Find where the given text appears and provide that cell's center as [X, Y] coordinate. 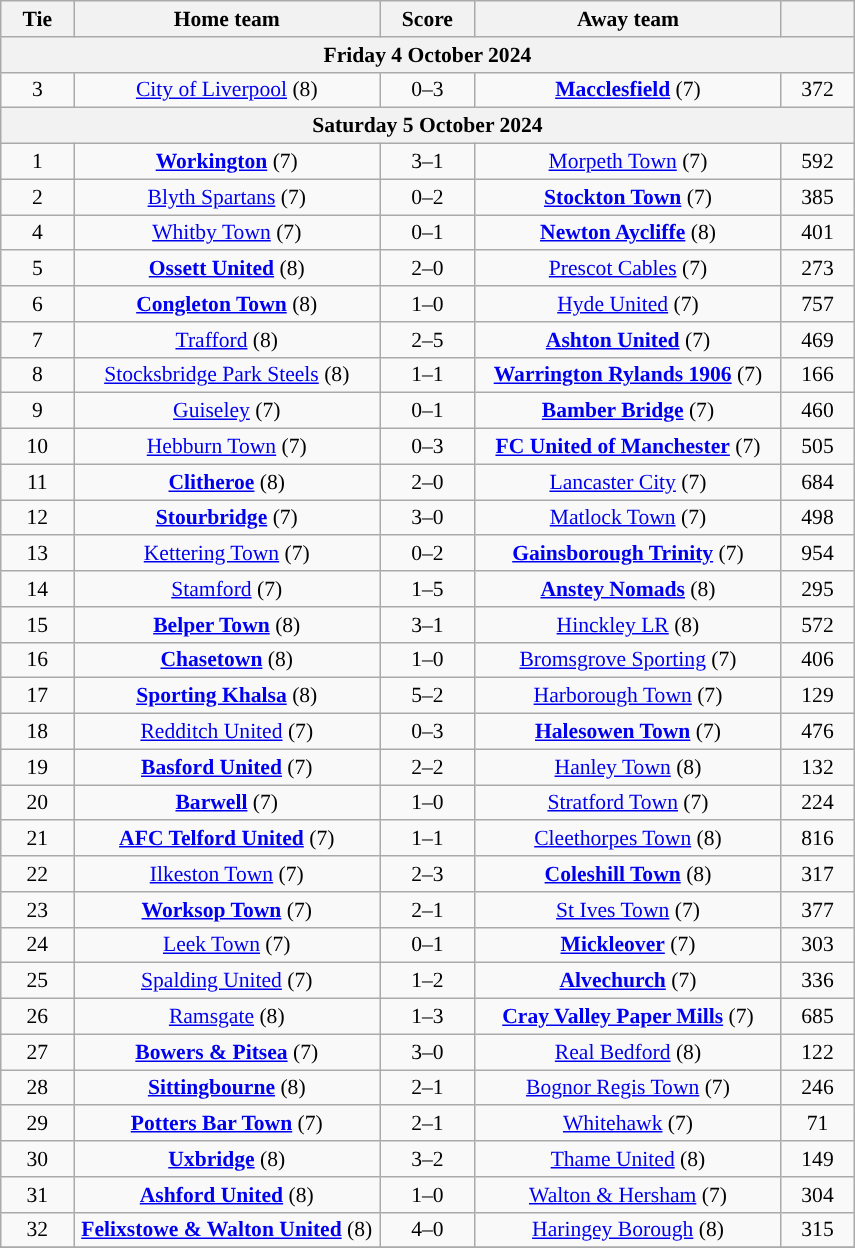
Ossett United (8) [227, 269]
7 [38, 340]
385 [818, 197]
12 [38, 518]
City of Liverpool (8) [227, 90]
757 [818, 304]
11 [38, 482]
Bamber Bridge (7) [628, 411]
303 [818, 945]
20 [38, 803]
317 [818, 874]
Lancaster City (7) [628, 482]
Bowers & Pitsea (7) [227, 1052]
Stratford Town (7) [628, 803]
Morpeth Town (7) [628, 162]
3–2 [428, 1159]
17 [38, 696]
1–5 [428, 589]
19 [38, 767]
Bognor Regis Town (7) [628, 1088]
4 [38, 233]
Potters Bar Town (7) [227, 1124]
246 [818, 1088]
71 [818, 1124]
29 [38, 1124]
Trafford (8) [227, 340]
122 [818, 1052]
5 [38, 269]
Cleethorpes Town (8) [628, 839]
Macclesfield (7) [628, 90]
Harborough Town (7) [628, 696]
132 [818, 767]
Away team [628, 19]
Sporting Khalsa (8) [227, 696]
Friday 4 October 2024 [428, 55]
2–3 [428, 874]
Ilkeston Town (7) [227, 874]
28 [38, 1088]
Hanley Town (8) [628, 767]
Whitby Town (7) [227, 233]
295 [818, 589]
32 [38, 1230]
Newton Aycliffe (8) [628, 233]
Alvechurch (7) [628, 981]
Hyde United (7) [628, 304]
Uxbridge (8) [227, 1159]
Barwell (7) [227, 803]
Hinckley LR (8) [628, 625]
Redditch United (7) [227, 732]
Mickleover (7) [628, 945]
27 [38, 1052]
129 [818, 696]
401 [818, 233]
9 [38, 411]
273 [818, 269]
684 [818, 482]
Stourbridge (7) [227, 518]
Stamford (7) [227, 589]
10 [38, 447]
5–2 [428, 696]
FC United of Manchester (7) [628, 447]
Kettering Town (7) [227, 554]
Guiseley (7) [227, 411]
Ashford United (8) [227, 1195]
Thame United (8) [628, 1159]
377 [818, 910]
685 [818, 1017]
2–2 [428, 767]
Blyth Spartans (7) [227, 197]
Stocksbridge Park Steels (8) [227, 375]
Gainsborough Trinity (7) [628, 554]
Spalding United (7) [227, 981]
AFC Telford United (7) [227, 839]
18 [38, 732]
Belper Town (8) [227, 625]
Cray Valley Paper Mills (7) [628, 1017]
460 [818, 411]
Chasetown (8) [227, 660]
Coleshill Town (8) [628, 874]
476 [818, 732]
Score [428, 19]
15 [38, 625]
3 [38, 90]
Real Bedford (8) [628, 1052]
24 [38, 945]
Congleton Town (8) [227, 304]
Home team [227, 19]
31 [38, 1195]
21 [38, 839]
Clitheroe (8) [227, 482]
406 [818, 660]
Felixstowe & Walton United (8) [227, 1230]
1 [38, 162]
23 [38, 910]
505 [818, 447]
1–3 [428, 1017]
315 [818, 1230]
St Ives Town (7) [628, 910]
22 [38, 874]
4–0 [428, 1230]
336 [818, 981]
Anstey Nomads (8) [628, 589]
8 [38, 375]
Leek Town (7) [227, 945]
2–5 [428, 340]
Sittingbourne (8) [227, 1088]
Saturday 5 October 2024 [428, 126]
Matlock Town (7) [628, 518]
166 [818, 375]
224 [818, 803]
Halesowen Town (7) [628, 732]
Warrington Rylands 1906 (7) [628, 375]
Whitehawk (7) [628, 1124]
16 [38, 660]
14 [38, 589]
13 [38, 554]
592 [818, 162]
25 [38, 981]
6 [38, 304]
372 [818, 90]
Tie [38, 19]
304 [818, 1195]
469 [818, 340]
954 [818, 554]
149 [818, 1159]
Worksop Town (7) [227, 910]
26 [38, 1017]
Ashton United (7) [628, 340]
Bromsgrove Sporting (7) [628, 660]
Basford United (7) [227, 767]
30 [38, 1159]
Workington (7) [227, 162]
Haringey Borough (8) [628, 1230]
Ramsgate (8) [227, 1017]
816 [818, 839]
498 [818, 518]
2 [38, 197]
Hebburn Town (7) [227, 447]
Walton & Hersham (7) [628, 1195]
1–2 [428, 981]
Prescot Cables (7) [628, 269]
572 [818, 625]
Stockton Town (7) [628, 197]
